Identify which cell holds the provided text, then report its (x, y) central coordinate. 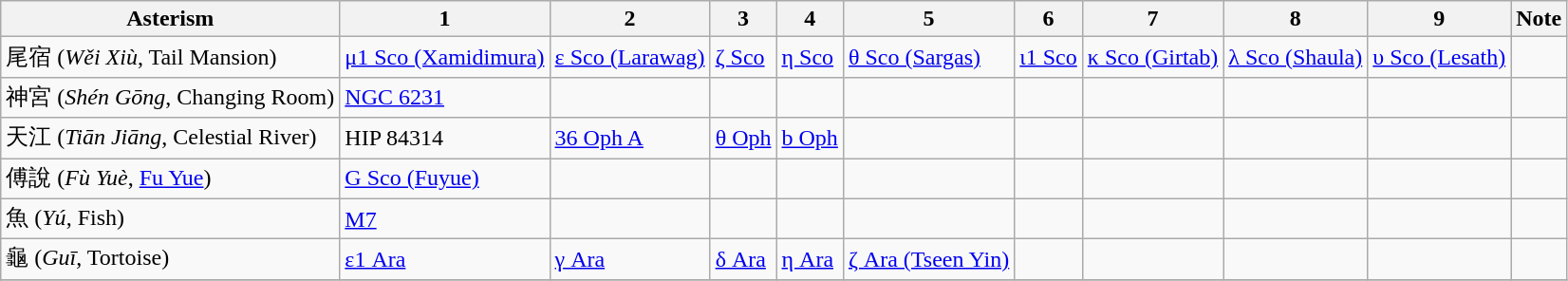
神宮 (Shén Gōng, Changing Room) (171, 97)
36 Oph A (630, 139)
ζ Ara (Tseen Yin) (928, 260)
1 (444, 19)
9 (1439, 19)
M7 (444, 218)
γ Ara (630, 260)
b Oph (810, 139)
2 (630, 19)
尾宿 (Wěi Xiù, Tail Mansion) (171, 57)
κ Sco (Girtab) (1152, 57)
η Ara (810, 260)
υ Sco (Lesath) (1439, 57)
Asterism (171, 19)
5 (928, 19)
3 (743, 19)
Note (1540, 19)
4 (810, 19)
傅說 (Fù Yuè, Fu Yue) (171, 178)
λ Sco (Shaula) (1296, 57)
μ1 Sco (Xamidimura) (444, 57)
天江 (Tiān Jiāng, Celestial River) (171, 139)
ζ Sco (743, 57)
龜 (Guī, Tortoise) (171, 260)
η Sco (810, 57)
θ Sco (Sargas) (928, 57)
6 (1049, 19)
δ Ara (743, 260)
ι1 Sco (1049, 57)
ε1 Ara (444, 260)
魚 (Yú, Fish) (171, 218)
NGC 6231 (444, 97)
ε Sco (Larawag) (630, 57)
HIP 84314 (444, 139)
θ Oph (743, 139)
G Sco (Fuyue) (444, 178)
7 (1152, 19)
8 (1296, 19)
